Capture the cell that displays the provided text and extract its [x, y] central coordinate. 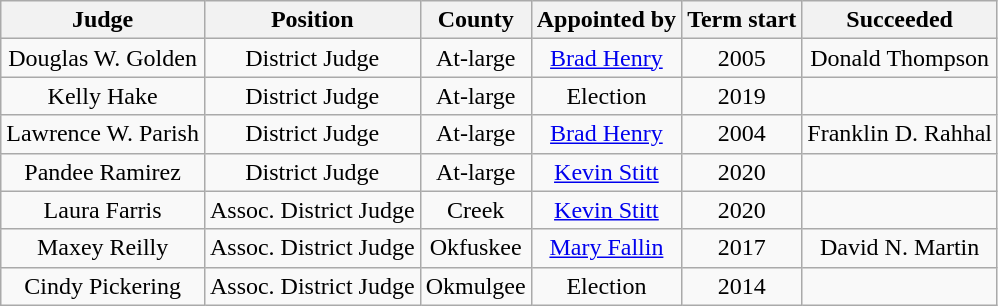
Okmulgee [476, 286]
Cindy Pickering [103, 286]
David N. Martin [900, 248]
Appointed by [606, 20]
Succeeded [900, 20]
Mary Fallin [606, 248]
Position [312, 20]
Pandee Ramirez [103, 172]
Term start [742, 20]
Okfuskee [476, 248]
Maxey Reilly [103, 248]
Douglas W. Golden [103, 58]
2014 [742, 286]
County [476, 20]
Laura Farris [103, 210]
Kelly Hake [103, 96]
2019 [742, 96]
Judge [103, 20]
Donald Thompson [900, 58]
Creek [476, 210]
Franklin D. Rahhal [900, 134]
2004 [742, 134]
Lawrence W. Parish [103, 134]
2017 [742, 248]
2005 [742, 58]
